Extract the [X, Y] coordinate from the center of the cell holding the provided text.  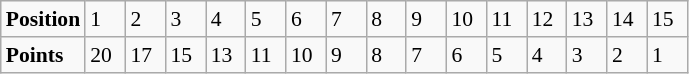
20 [105, 55]
17 [145, 55]
12 [547, 19]
14 [627, 19]
Position [43, 19]
Points [43, 55]
